Detect which cell encompasses the target text, then output its (x, y) center coordinate. 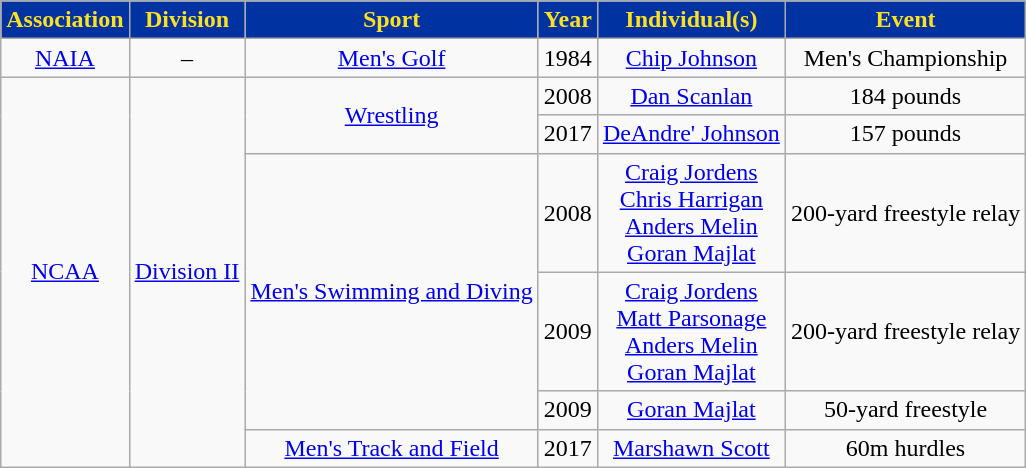
Chip Johnson (691, 58)
Individual(s) (691, 20)
Association (65, 20)
– (187, 58)
Marshawn Scott (691, 448)
DeAndre' Johnson (691, 134)
NCAA (65, 272)
Sport (392, 20)
1984 (568, 58)
184 pounds (905, 96)
Event (905, 20)
Craig JordensMatt ParsonageAnders MelinGoran Majlat (691, 332)
Wrestling (392, 115)
Division (187, 20)
Goran Majlat (691, 410)
Craig JordensChris HarriganAnders MelinGoran Majlat (691, 212)
Men's Championship (905, 58)
50-yard freestyle (905, 410)
Men's Swimming and Diving (392, 291)
Dan Scanlan (691, 96)
Division II (187, 272)
60m hurdles (905, 448)
NAIA (65, 58)
Year (568, 20)
Men's Golf (392, 58)
157 pounds (905, 134)
Men's Track and Field (392, 448)
